Find where the given text appears and provide that cell's center as (X, Y) coordinate. 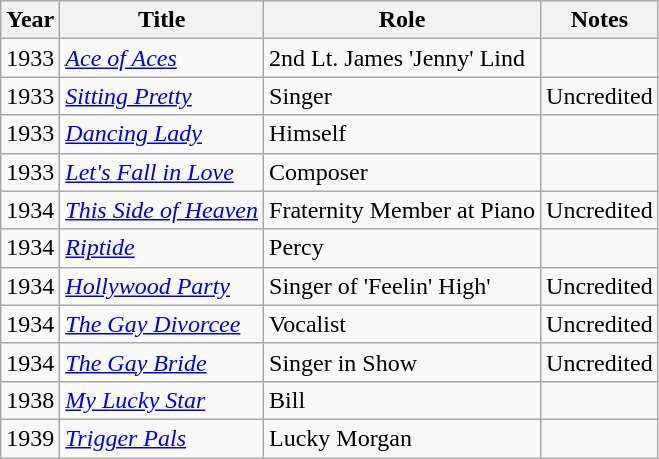
Title (162, 20)
Vocalist (402, 324)
Percy (402, 248)
My Lucky Star (162, 400)
Riptide (162, 248)
Singer of 'Feelin' High' (402, 286)
Dancing Lady (162, 134)
Fraternity Member at Piano (402, 210)
Singer in Show (402, 362)
The Gay Bride (162, 362)
Trigger Pals (162, 438)
Notes (600, 20)
The Gay Divorcee (162, 324)
Ace of Aces (162, 58)
Hollywood Party (162, 286)
1938 (30, 400)
Composer (402, 172)
Year (30, 20)
Himself (402, 134)
Role (402, 20)
This Side of Heaven (162, 210)
Singer (402, 96)
Bill (402, 400)
Let's Fall in Love (162, 172)
1939 (30, 438)
2nd Lt. James 'Jenny' Lind (402, 58)
Sitting Pretty (162, 96)
Lucky Morgan (402, 438)
